For the text-containing cell, return its midpoint in [X, Y] coordinate format. 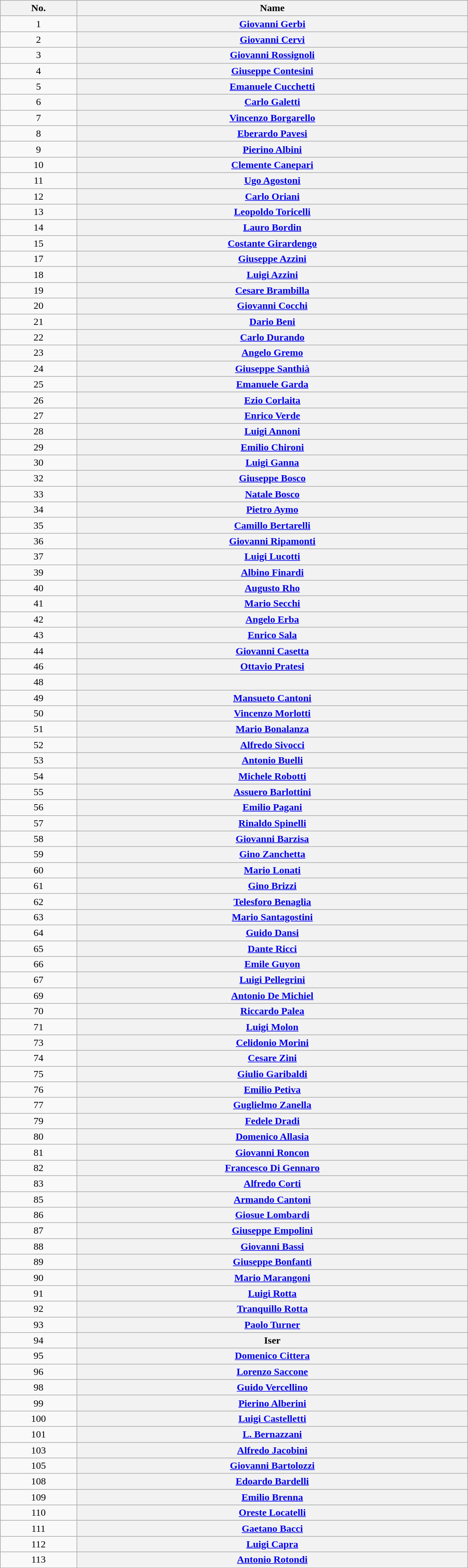
9 [39, 149]
59 [39, 854]
Alfredo Corti [272, 1183]
Name [272, 8]
Giovanni Bassi [272, 1246]
Dante Ricci [272, 948]
Giuseppe Empolini [272, 1231]
Mario Secchi [272, 604]
Gino Brizzi [272, 886]
Cesare Brambilla [272, 290]
61 [39, 886]
Telesforo Benaglia [272, 901]
Mario Lonati [272, 870]
40 [39, 588]
96 [39, 1372]
55 [39, 792]
62 [39, 901]
39 [39, 572]
Giulio Garibaldi [272, 1074]
26 [39, 400]
Mansueto Cantoni [272, 698]
48 [39, 682]
60 [39, 870]
19 [39, 290]
Augusto Rho [272, 588]
Carlo Durando [272, 337]
67 [39, 980]
Emilio Chironi [272, 447]
Guido Vercellino [272, 1387]
34 [39, 510]
Carlo Galetti [272, 102]
76 [39, 1090]
32 [39, 478]
Luigi Rotta [272, 1293]
Luigi Annoni [272, 431]
43 [39, 635]
77 [39, 1105]
8 [39, 133]
105 [39, 1466]
85 [39, 1199]
Giovanni Gerbi [272, 24]
Luigi Molon [272, 1027]
Fedele Dradi [272, 1121]
Eberardo Pavesi [272, 133]
66 [39, 964]
109 [39, 1497]
50 [39, 714]
Emile Guyon [272, 964]
58 [39, 839]
Giovanni Roncon [272, 1152]
L. Bernazzani [272, 1434]
Giovanni Bartolozzi [272, 1466]
Emilio Petiva [272, 1090]
3 [39, 55]
65 [39, 948]
Giovanni Barzisa [272, 839]
Giosue Lombardi [272, 1215]
Emanuele Garda [272, 384]
Lauro Bordin [272, 228]
42 [39, 619]
Enrico Sala [272, 635]
Luigi Lucotti [272, 557]
95 [39, 1356]
Alfredo Jacobini [272, 1450]
Mario Santagostini [272, 917]
51 [39, 729]
54 [39, 776]
86 [39, 1215]
Vincenzo Morlotti [272, 714]
91 [39, 1293]
Armando Cantoni [272, 1199]
Luigi Capra [272, 1544]
108 [39, 1482]
49 [39, 698]
37 [39, 557]
33 [39, 494]
Oreste Locatelli [272, 1513]
Luigi Azzini [272, 275]
100 [39, 1419]
Antonio Rotondi [272, 1560]
57 [39, 823]
Luigi Castelletti [272, 1419]
Francesco Di Gennaro [272, 1168]
Guglielmo Zanella [272, 1105]
90 [39, 1278]
Giuseppe Santhià [272, 369]
Giovanni Casetta [272, 651]
Assuero Barlottini [272, 792]
56 [39, 807]
5 [39, 86]
Clemente Canepari [272, 165]
Iser [272, 1340]
63 [39, 917]
Giuseppe Bonfanti [272, 1262]
113 [39, 1560]
Carlo Oriani [272, 196]
112 [39, 1544]
69 [39, 996]
14 [39, 228]
82 [39, 1168]
81 [39, 1152]
28 [39, 431]
Alfredo Sivocci [272, 745]
Tranquillo Rotta [272, 1309]
Lorenzo Saccone [272, 1372]
Pierino Alberini [272, 1403]
52 [39, 745]
Emilio Pagani [272, 807]
24 [39, 369]
41 [39, 604]
92 [39, 1309]
Giuseppe Bosco [272, 478]
20 [39, 306]
Luigi Ganna [272, 463]
2 [39, 40]
93 [39, 1325]
Dario Beni [272, 322]
53 [39, 761]
Giuseppe Contesini [272, 71]
Giovanni Cocchi [272, 306]
Riccardo Palea [272, 1011]
Mario Marangoni [272, 1278]
87 [39, 1231]
98 [39, 1387]
29 [39, 447]
Paolo Turner [272, 1325]
Leopoldo Toricelli [272, 212]
Costante Girardengo [272, 243]
Domenico Cittera [272, 1356]
99 [39, 1403]
Vincenzo Borgarello [272, 118]
71 [39, 1027]
64 [39, 933]
7 [39, 118]
Camillo Bertarelli [272, 525]
Rinaldo Spinelli [272, 823]
Giovanni Ripamonti [272, 541]
Gaetano Bacci [272, 1528]
Natale Bosco [272, 494]
Giovanni Cervi [272, 40]
Ugo Agostoni [272, 180]
Michele Robotti [272, 776]
36 [39, 541]
17 [39, 259]
Pierino Albini [272, 149]
4 [39, 71]
10 [39, 165]
Mario Bonalanza [272, 729]
Giuseppe Azzini [272, 259]
25 [39, 384]
73 [39, 1043]
88 [39, 1246]
70 [39, 1011]
94 [39, 1340]
Angelo Erba [272, 619]
79 [39, 1121]
15 [39, 243]
Celidonio Morini [272, 1043]
Domenico Allasia [272, 1136]
Edoardo Bardelli [272, 1482]
Giovanni Rossignoli [272, 55]
111 [39, 1528]
44 [39, 651]
1 [39, 24]
Luigi Pellegrini [272, 980]
Pietro Aymo [272, 510]
Antonio De Michiel [272, 996]
74 [39, 1058]
No. [39, 8]
23 [39, 353]
Ezio Corlaita [272, 400]
110 [39, 1513]
Gino Zanchetta [272, 854]
11 [39, 180]
101 [39, 1434]
75 [39, 1074]
Cesare Zini [272, 1058]
46 [39, 666]
6 [39, 102]
30 [39, 463]
21 [39, 322]
12 [39, 196]
Emilio Brenna [272, 1497]
89 [39, 1262]
83 [39, 1183]
18 [39, 275]
22 [39, 337]
Albino Finardi [272, 572]
Guido Dansi [272, 933]
Angelo Gremo [272, 353]
80 [39, 1136]
35 [39, 525]
13 [39, 212]
Emanuele Cucchetti [272, 86]
103 [39, 1450]
Ottavio Pratesi [272, 666]
27 [39, 415]
Enrico Verde [272, 415]
Antonio Buelli [272, 761]
